Locate the cell with the specified text and output its (x, y) center coordinate. 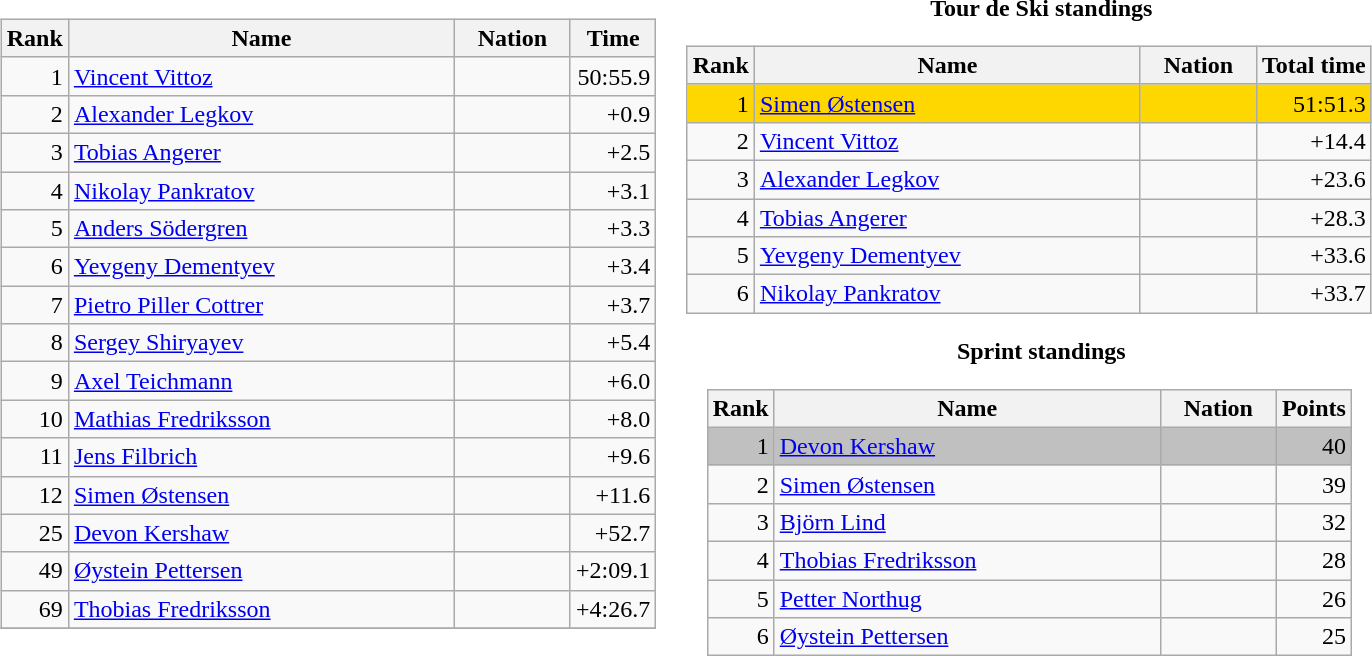
Jens Filbrich (261, 457)
Points (1314, 408)
Sergey Shiryayev (261, 343)
8 (34, 343)
9 (34, 381)
+2:09.1 (612, 571)
Björn Lind (967, 522)
+2.5 (612, 152)
Anders Södergren (261, 229)
+3.7 (612, 305)
+9.6 (612, 457)
+11.6 (612, 495)
50:55.9 (612, 76)
40 (1314, 446)
28 (1314, 560)
Pietro Piller Cottrer (261, 305)
Total time (1314, 65)
+4:26.7 (612, 609)
Time (612, 38)
12 (34, 495)
11 (34, 457)
7 (34, 305)
51:51.3 (1314, 103)
39 (1314, 484)
+33.7 (1314, 294)
32 (1314, 522)
+33.6 (1314, 256)
+8.0 (612, 419)
+14.4 (1314, 141)
Petter Northug (967, 599)
+3.3 (612, 229)
10 (34, 419)
+3.4 (612, 267)
26 (1314, 599)
Mathias Fredriksson (261, 419)
Axel Teichmann (261, 381)
+28.3 (1314, 217)
+0.9 (612, 114)
+3.1 (612, 191)
69 (34, 609)
+23.6 (1314, 179)
49 (34, 571)
+5.4 (612, 343)
+52.7 (612, 533)
+6.0 (612, 381)
